For the text-containing cell, return its midpoint in (X, Y) coordinate format. 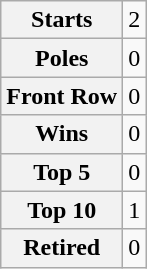
Wins (62, 134)
Top 10 (62, 210)
Top 5 (62, 172)
Poles (62, 58)
2 (134, 20)
Retired (62, 248)
Front Row (62, 96)
1 (134, 210)
Starts (62, 20)
